Capture the cell that displays the provided text and extract its [X, Y] central coordinate. 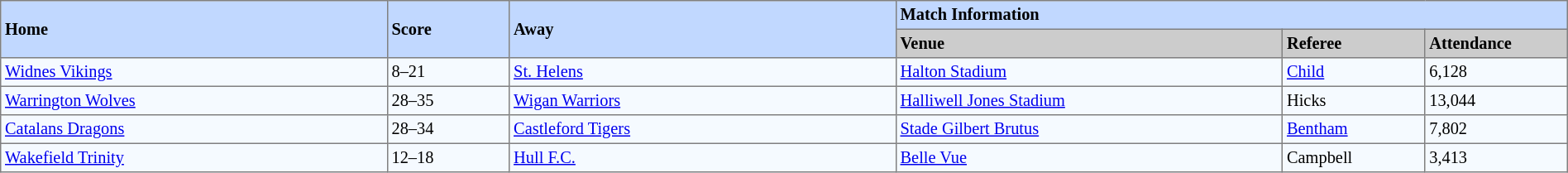
Score [448, 30]
Campbell [1354, 157]
Belle Vue [1088, 157]
8–21 [448, 72]
3,413 [1496, 157]
Hicks [1354, 100]
Bentham [1354, 129]
Hull F.C. [703, 157]
Warrington Wolves [194, 100]
Away [703, 30]
Attendance [1496, 43]
St. Helens [703, 72]
Halton Stadium [1088, 72]
6,128 [1496, 72]
28–35 [448, 100]
Widnes Vikings [194, 72]
Home [194, 30]
28–34 [448, 129]
13,044 [1496, 100]
Catalans Dragons [194, 129]
Child [1354, 72]
12–18 [448, 157]
Venue [1088, 43]
Castleford Tigers [703, 129]
Match Information [1231, 15]
Halliwell Jones Stadium [1088, 100]
Wakefield Trinity [194, 157]
Referee [1354, 43]
Wigan Warriors [703, 100]
7,802 [1496, 129]
Stade Gilbert Brutus [1088, 129]
